Scan for the cell matching the given text and deliver its [x, y] coordinate at center. 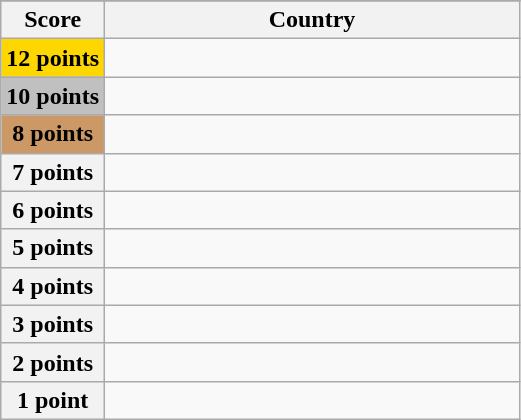
2 points [53, 362]
1 point [53, 400]
3 points [53, 324]
4 points [53, 286]
6 points [53, 210]
Score [53, 20]
8 points [53, 134]
10 points [53, 96]
7 points [53, 172]
5 points [53, 248]
12 points [53, 58]
Country [312, 20]
